Return [X, Y] of the center of cell containing provided text 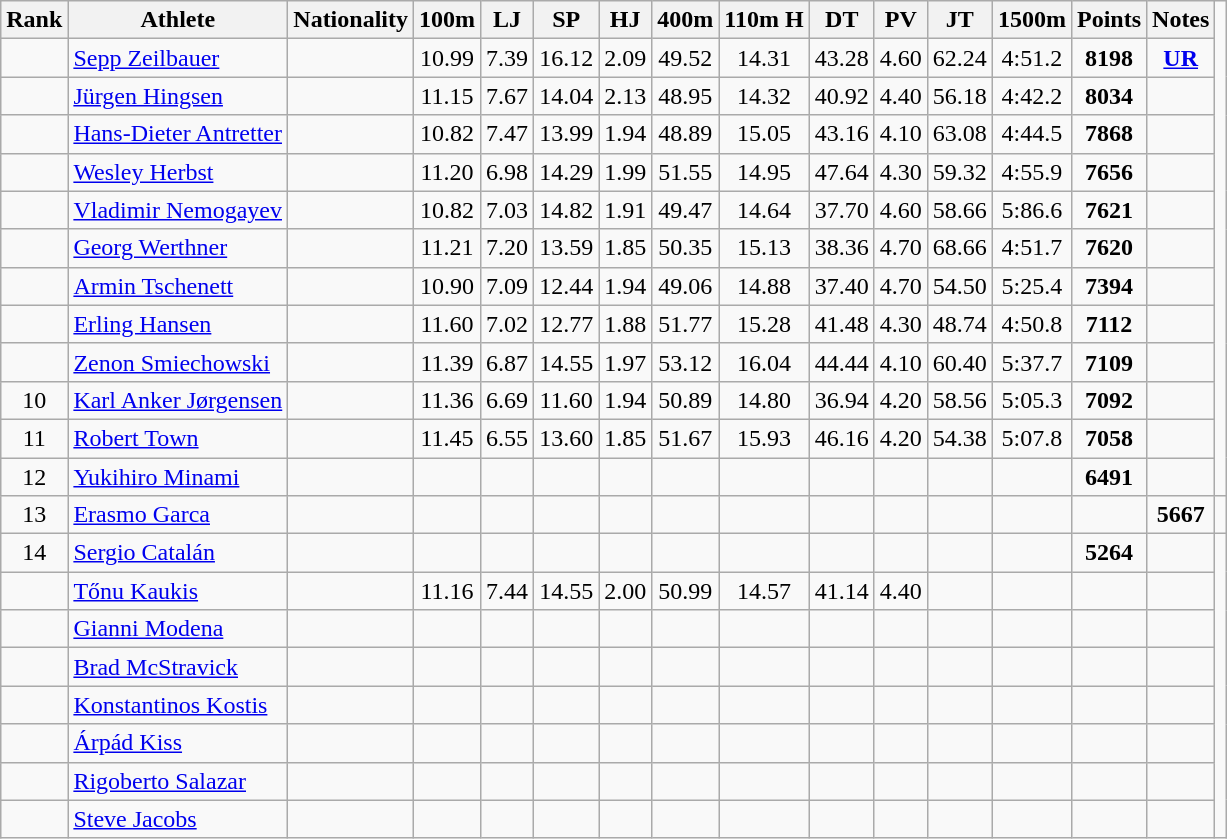
60.40 [960, 362]
7620 [1108, 248]
1.91 [626, 210]
4:55.9 [1032, 172]
10.90 [448, 286]
5:25.4 [1032, 286]
6.98 [508, 172]
14.88 [764, 286]
7.03 [508, 210]
Points [1108, 20]
51.55 [686, 172]
13.99 [566, 134]
41.48 [842, 324]
16.12 [566, 58]
Nationality [351, 20]
Notes [1181, 20]
38.36 [842, 248]
2.13 [626, 96]
14.32 [764, 96]
41.14 [842, 591]
14.64 [764, 210]
1500m [1032, 20]
5:05.3 [1032, 400]
2.00 [626, 591]
49.47 [686, 210]
50.99 [686, 591]
400m [686, 20]
1.99 [626, 172]
Sergio Catalán [178, 553]
5:86.6 [1032, 210]
Hans-Dieter Antretter [178, 134]
5:37.7 [1032, 362]
Karl Anker Jørgensen [178, 400]
7.02 [508, 324]
8198 [1108, 58]
15.13 [764, 248]
PV [900, 20]
59.32 [960, 172]
12.44 [566, 286]
62.24 [960, 58]
DT [842, 20]
50.89 [686, 400]
Gianni Modena [178, 629]
36.94 [842, 400]
Konstantinos Kostis [178, 705]
68.66 [960, 248]
7092 [1108, 400]
6.55 [508, 438]
16.04 [764, 362]
1.97 [626, 362]
44.44 [842, 362]
48.95 [686, 96]
7.20 [508, 248]
7.39 [508, 58]
11.39 [448, 362]
Tőnu Kaukis [178, 591]
51.67 [686, 438]
Steve Jacobs [178, 819]
7656 [1108, 172]
UR [1181, 58]
54.38 [960, 438]
13 [34, 515]
4:44.5 [1032, 134]
Erling Hansen [178, 324]
49.06 [686, 286]
LJ [508, 20]
8034 [1108, 96]
14.80 [764, 400]
49.52 [686, 58]
Armin Tschenett [178, 286]
Georg Werthner [178, 248]
10 [34, 400]
14.29 [566, 172]
7112 [1108, 324]
7109 [1108, 362]
7.67 [508, 96]
Athlete [178, 20]
5264 [1108, 553]
50.35 [686, 248]
12 [34, 477]
Yukihiro Minami [178, 477]
14.57 [764, 591]
5:07.8 [1032, 438]
Sepp Zeilbauer [178, 58]
4:51.7 [1032, 248]
54.50 [960, 286]
7621 [1108, 210]
13.59 [566, 248]
14.95 [764, 172]
JT [960, 20]
Zenon Smiechowski [178, 362]
63.08 [960, 134]
7.47 [508, 134]
14.82 [566, 210]
110m H [764, 20]
14.31 [764, 58]
Vladimir Nemogayev [178, 210]
2.09 [626, 58]
Rigoberto Salazar [178, 781]
5667 [1181, 515]
58.66 [960, 210]
HJ [626, 20]
15.28 [764, 324]
6491 [1108, 477]
48.74 [960, 324]
SP [566, 20]
37.70 [842, 210]
Árpád Kiss [178, 743]
10.99 [448, 58]
11 [34, 438]
1.88 [626, 324]
53.12 [686, 362]
11.15 [448, 96]
40.92 [842, 96]
Rank [34, 20]
Jürgen Hingsen [178, 96]
47.64 [842, 172]
11.16 [448, 591]
43.28 [842, 58]
58.56 [960, 400]
12.77 [566, 324]
Brad McStravick [178, 667]
11.20 [448, 172]
7.44 [508, 591]
4:51.2 [1032, 58]
7868 [1108, 134]
15.05 [764, 134]
7.09 [508, 286]
Wesley Herbst [178, 172]
6.69 [508, 400]
Robert Town [178, 438]
7058 [1108, 438]
46.16 [842, 438]
13.60 [566, 438]
6.87 [508, 362]
100m [448, 20]
4:42.2 [1032, 96]
37.40 [842, 286]
56.18 [960, 96]
7394 [1108, 286]
11.21 [448, 248]
14.04 [566, 96]
11.36 [448, 400]
14 [34, 553]
11.45 [448, 438]
43.16 [842, 134]
51.77 [686, 324]
15.93 [764, 438]
4:50.8 [1032, 324]
48.89 [686, 134]
Erasmo Garca [178, 515]
